Determine the [X, Y] coordinate at the center of the cell enclosing the given text.  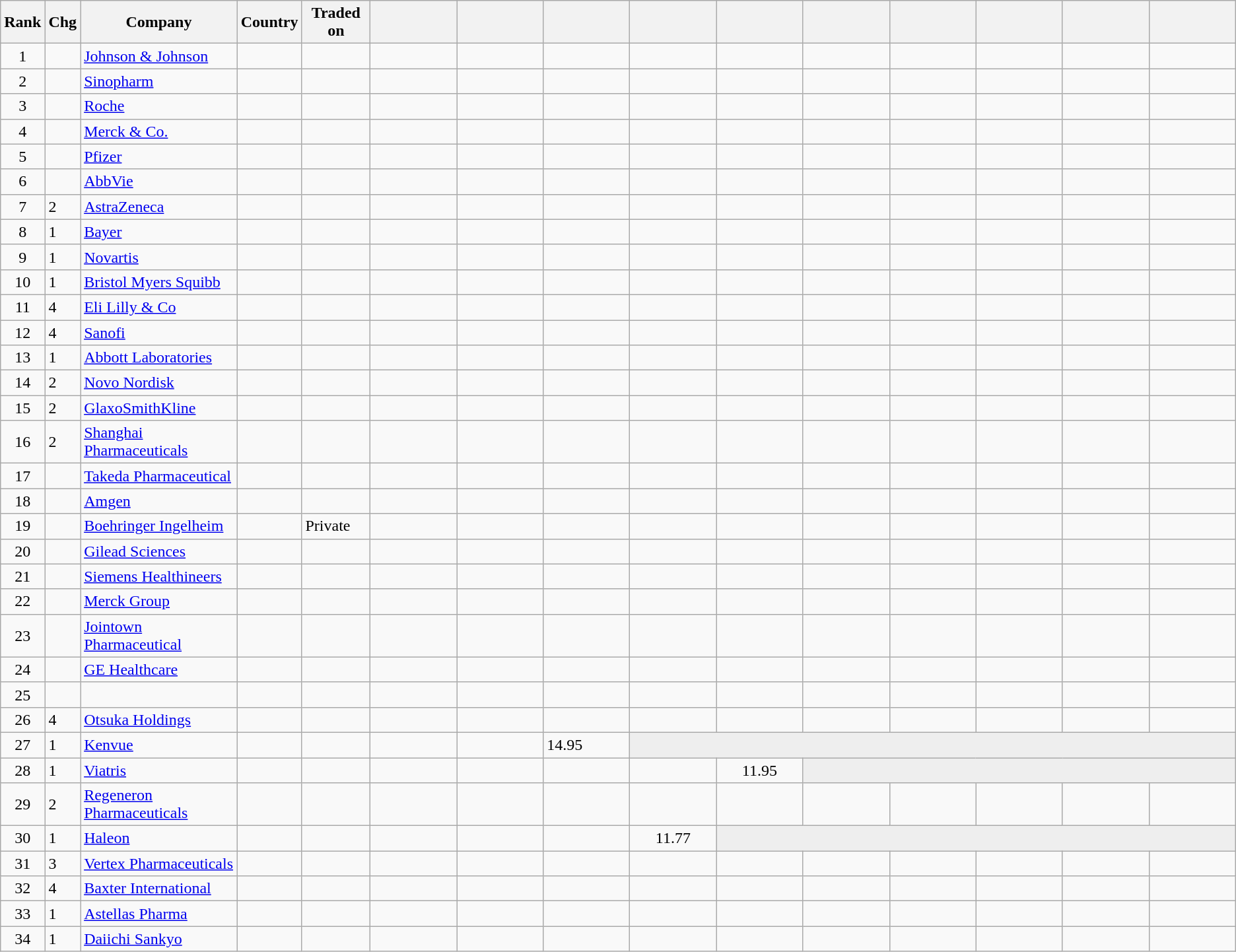
15 [22, 408]
27 [22, 745]
5 [22, 156]
Jointown Pharmaceutical [159, 635]
8 [22, 232]
Merck Group [159, 601]
Traded on [336, 22]
Bristol Myers Squibb [159, 282]
21 [22, 576]
GlaxoSmithKline [159, 408]
AstraZeneca [159, 207]
14 [22, 383]
Bayer [159, 232]
24 [22, 669]
Private [336, 526]
Baxter International [159, 889]
Abbott Laboratories [159, 358]
Country [269, 22]
13 [22, 358]
7 [22, 207]
Takeda Pharmaceutical [159, 476]
17 [22, 476]
Pfizer [159, 156]
Merck & Co. [159, 131]
30 [22, 838]
34 [22, 939]
Vertex Pharmaceuticals [159, 864]
Gilead Sciences [159, 551]
6 [22, 182]
Haleon [159, 838]
Boehringer Ingelheim [159, 526]
Shanghai Pharmaceuticals [159, 442]
19 [22, 526]
9 [22, 257]
Novartis [159, 257]
18 [22, 501]
26 [22, 720]
GE Healthcare [159, 669]
Eli Lilly & Co [159, 307]
Viatris [159, 770]
32 [22, 889]
28 [22, 770]
Regeneron Pharmaceuticals [159, 804]
Siemens Healthineers [159, 576]
10 [22, 282]
Novo Nordisk [159, 383]
Roche [159, 106]
Astellas Pharma [159, 914]
Sinopharm [159, 81]
14.95 [586, 745]
Amgen [159, 501]
AbbVie [159, 182]
Company [159, 22]
11 [22, 307]
Johnson & Johnson [159, 56]
12 [22, 332]
11.77 [673, 838]
20 [22, 551]
25 [22, 695]
Kenvue [159, 745]
Daiichi Sankyo [159, 939]
29 [22, 804]
22 [22, 601]
16 [22, 442]
Chg [63, 22]
Otsuka Holdings [159, 720]
Sanofi [159, 332]
11.95 [759, 770]
Rank [22, 22]
23 [22, 635]
33 [22, 914]
31 [22, 864]
